Determine the (x, y) coordinate at the center of the cell enclosing the given text.  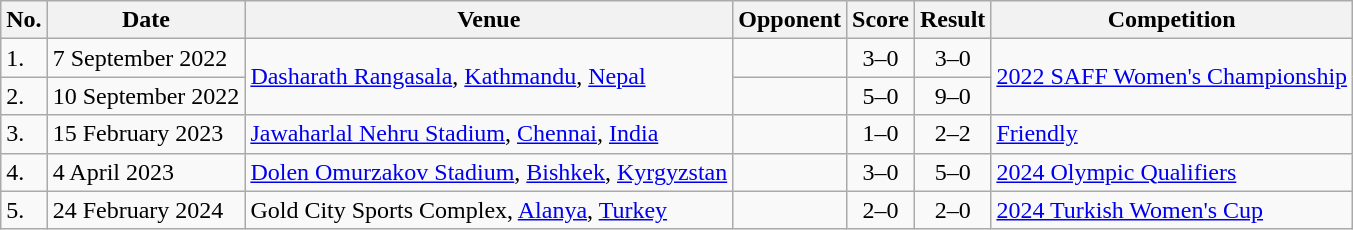
2024 Olympic Qualifiers (1172, 172)
10 September 2022 (146, 96)
2024 Turkish Women's Cup (1172, 210)
No. (24, 20)
2–2 (952, 134)
1–0 (881, 134)
5. (24, 210)
2022 SAFF Women's Championship (1172, 77)
7 September 2022 (146, 58)
2. (24, 96)
15 February 2023 (146, 134)
Jawaharlal Nehru Stadium, Chennai, India (489, 134)
Venue (489, 20)
Dolen Omurzakov Stadium, Bishkek, Kyrgyzstan (489, 172)
4 April 2023 (146, 172)
1. (24, 58)
Dasharath Rangasala, Kathmandu, Nepal (489, 77)
Result (952, 20)
Score (881, 20)
Friendly (1172, 134)
Competition (1172, 20)
3. (24, 134)
24 February 2024 (146, 210)
Gold City Sports Complex, Alanya, Turkey (489, 210)
Opponent (790, 20)
9–0 (952, 96)
Date (146, 20)
4. (24, 172)
